Extract the (X, Y) coordinate from the center of the cell holding the provided text.  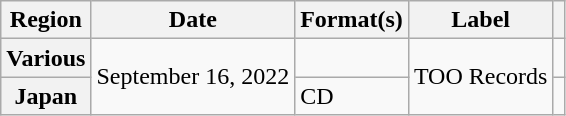
CD (352, 96)
Date (193, 20)
TOO Records (480, 77)
Label (480, 20)
Format(s) (352, 20)
Various (46, 58)
September 16, 2022 (193, 77)
Japan (46, 96)
Region (46, 20)
